Pinpoint the cell where the given text exists, returning its [x, y] midpoint coordinate. 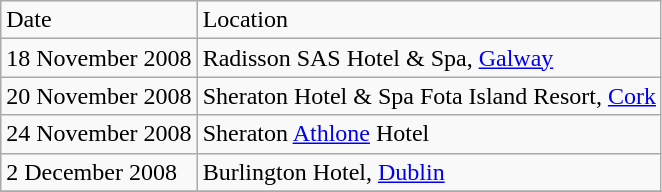
24 November 2008 [99, 134]
2 December 2008 [99, 172]
Location [429, 20]
Burlington Hotel, Dublin [429, 172]
Date [99, 20]
Sheraton Hotel & Spa Fota Island Resort, Cork [429, 96]
20 November 2008 [99, 96]
Radisson SAS Hotel & Spa, Galway [429, 58]
Sheraton Athlone Hotel [429, 134]
18 November 2008 [99, 58]
